Pinpoint the cell where the given text exists, returning its [X, Y] midpoint coordinate. 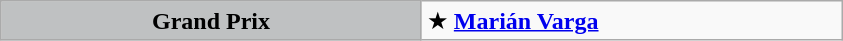
★ Marián Varga [632, 21]
Grand Prix [212, 21]
